Detect which cell encompasses the target text, then output its [x, y] center coordinate. 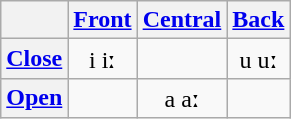
Open [34, 98]
Central [182, 20]
a aː [182, 98]
Close [34, 59]
Front [102, 20]
u uː [258, 59]
Back [258, 20]
i iː [102, 59]
